Provide the [X, Y] coordinate of the cell's center where the given text is located.  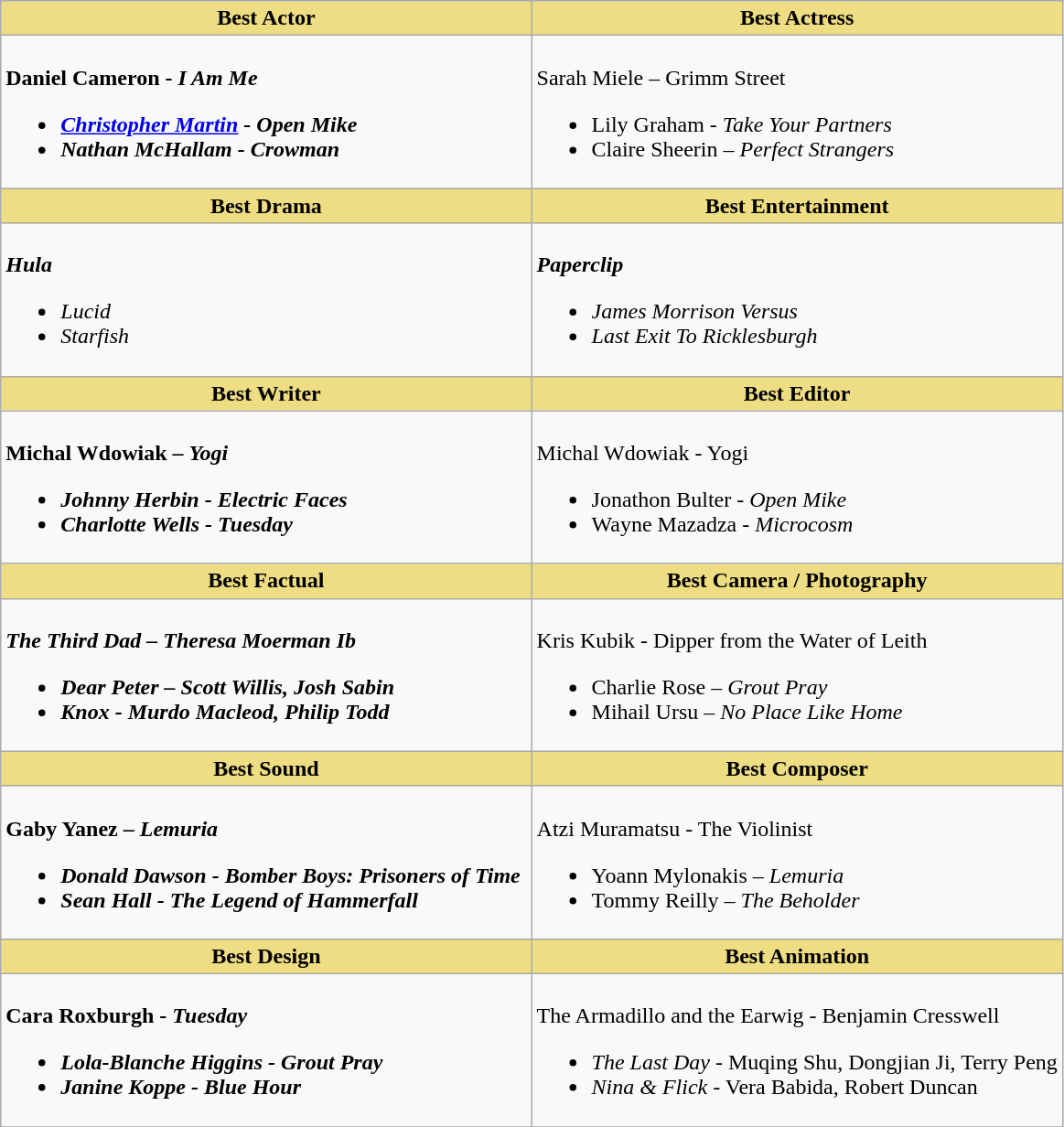
Sarah Miele – Grimm StreetLily Graham - Take Your PartnersClaire Sheerin – Perfect Strangers [797, 112]
Atzi Muramatsu - The ViolinistYoann Mylonakis – LemuriaTommy Reilly – The Beholder [797, 862]
Best Entertainment [797, 206]
Best Actor [266, 18]
Best Sound [266, 768]
Best Camera / Photography [797, 581]
Kris Kubik - Dipper from the Water of LeithCharlie Rose – Grout PrayMihail Ursu – No Place Like Home [797, 675]
Best Drama [266, 206]
Best Factual [266, 581]
Best Actress [797, 18]
Best Composer [797, 768]
The Armadillo and the Earwig - Benjamin CresswellThe Last Day - Muqing Shu, Dongjian Ji, Terry PengNina & Flick - Vera Babida, Robert Duncan [797, 1050]
Best Animation [797, 956]
Best Editor [797, 393]
Daniel Cameron - I Am MeChristopher Martin - Open MikeNathan McHallam - Crowman [266, 112]
Best Writer [266, 393]
Best Design [266, 956]
Michal Wdowiak - YogiJonathon Bulter - Open MikeWayne Mazadza - Microcosm [797, 487]
Cara Roxburgh - TuesdayLola-Blanche Higgins - Grout PrayJanine Koppe - Blue Hour [266, 1050]
PaperclipJames Morrison VersusLast Exit To Ricklesburgh [797, 300]
HulaLucidStarfish [266, 300]
The Third Dad – Theresa Moerman IbDear Peter – Scott Willis, Josh SabinKnox - Murdo Macleod, Philip Todd [266, 675]
Gaby Yanez – LemuriaDonald Dawson - Bomber Boys: Prisoners of TimeSean Hall - The Legend of Hammerfall [266, 862]
Michal Wdowiak – YogiJohnny Herbin - Electric FacesCharlotte Wells - Tuesday [266, 487]
